Provide the (x, y) coordinate of the cell's center where the given text is located.  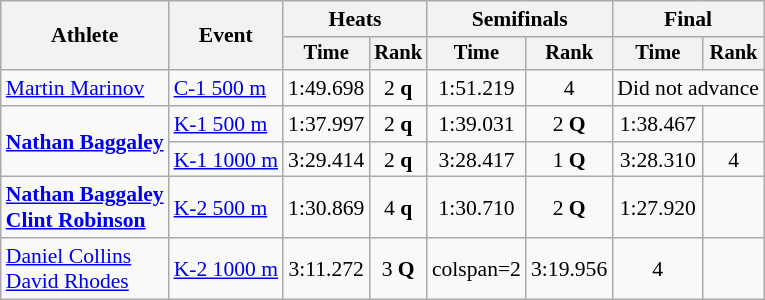
Daniel CollinsDavid Rhodes (85, 268)
1:38.467 (658, 124)
3:28.417 (476, 160)
Final (688, 19)
3:11.272 (326, 268)
1:49.698 (326, 88)
Did not advance (688, 88)
3 Q (398, 268)
1 Q (569, 160)
3:29.414 (326, 160)
colspan=2 (476, 268)
Martin Marinov (85, 88)
Athlete (85, 36)
K-2 500 m (226, 208)
Nathan BaggaleyClint Robinson (85, 208)
1:27.920 (658, 208)
1:51.219 (476, 88)
1:30.869 (326, 208)
K-2 1000 m (226, 268)
3:28.310 (658, 160)
1:39.031 (476, 124)
1:37.997 (326, 124)
Event (226, 36)
Heats (355, 19)
C-1 500 m (226, 88)
K-1 500 m (226, 124)
Semifinals (520, 19)
4 q (398, 208)
K-1 1000 m (226, 160)
Nathan Baggaley (85, 142)
1:30.710 (476, 208)
3:19.956 (569, 268)
